Capture the cell that displays the provided text and extract its (x, y) central coordinate. 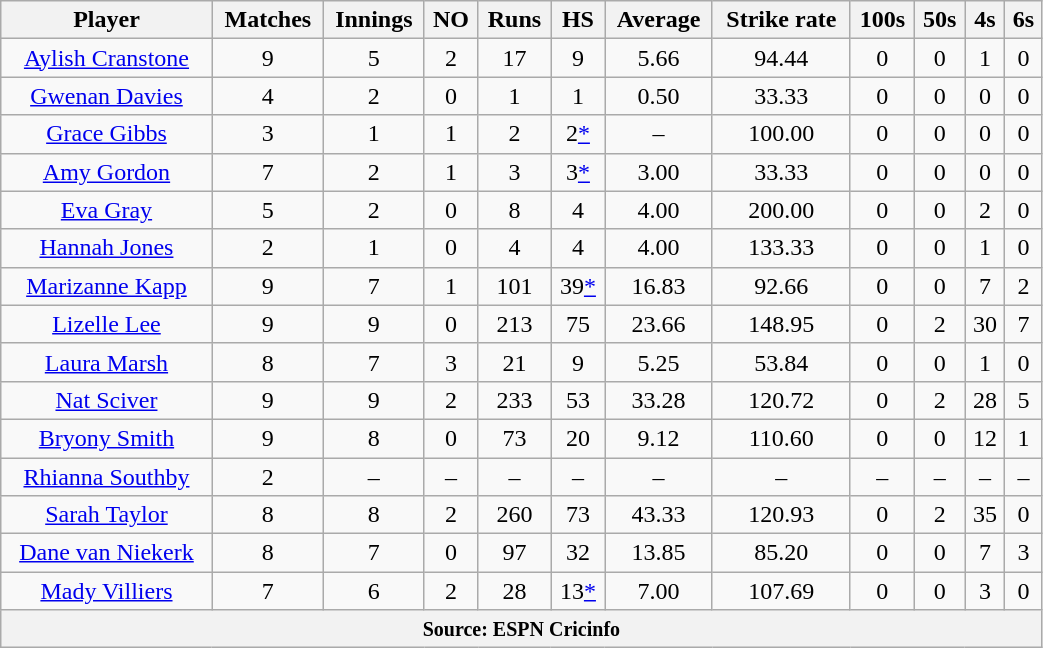
Innings (374, 20)
7.00 (659, 591)
13* (578, 591)
97 (514, 553)
107.69 (781, 591)
30 (985, 324)
17 (514, 58)
260 (514, 515)
20 (578, 438)
Rhianna Southby (106, 477)
39* (578, 286)
2* (578, 134)
133.33 (781, 248)
0.50 (659, 96)
110.60 (781, 438)
Lizelle Lee (106, 324)
Aylish Cranstone (106, 58)
Sarah Taylor (106, 515)
148.95 (781, 324)
Mady Villiers (106, 591)
200.00 (781, 210)
Bryony Smith (106, 438)
75 (578, 324)
120.72 (781, 400)
4s (985, 20)
32 (578, 553)
Gwenan Davies (106, 96)
NO (451, 20)
Dane van Niekerk (106, 553)
HS (578, 20)
5.25 (659, 362)
Laura Marsh (106, 362)
Hannah Jones (106, 248)
213 (514, 324)
Marizanne Kapp (106, 286)
53.84 (781, 362)
92.66 (781, 286)
233 (514, 400)
Matches (268, 20)
100s (882, 20)
85.20 (781, 553)
Player (106, 20)
43.33 (659, 515)
5.66 (659, 58)
16.83 (659, 286)
50s (940, 20)
Strike rate (781, 20)
Nat Sciver (106, 400)
21 (514, 362)
Runs (514, 20)
3.00 (659, 172)
13.85 (659, 553)
23.66 (659, 324)
35 (985, 515)
53 (578, 400)
Source: ESPN Cricinfo (522, 629)
Amy Gordon (106, 172)
9.12 (659, 438)
101 (514, 286)
100.00 (781, 134)
Eva Gray (106, 210)
33.28 (659, 400)
Average (659, 20)
3* (578, 172)
Grace Gibbs (106, 134)
12 (985, 438)
120.93 (781, 515)
6 (374, 591)
94.44 (781, 58)
6s (1024, 20)
